Locate the cell with the specified text and output its [X, Y] center coordinate. 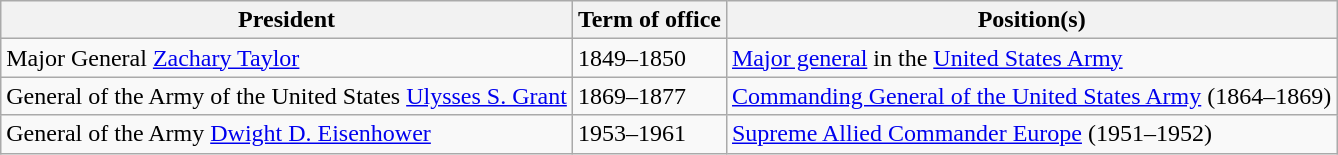
Term of office [649, 20]
1869–1877 [649, 96]
1849–1850 [649, 58]
1953–1961 [649, 134]
General of the Army Dwight D. Eisenhower [287, 134]
General of the Army of the United States Ulysses S. Grant [287, 96]
Major general in the United States Army [1031, 58]
Commanding General of the United States Army (1864–1869) [1031, 96]
Supreme Allied Commander Europe (1951–1952) [1031, 134]
Position(s) [1031, 20]
Major General Zachary Taylor [287, 58]
President [287, 20]
